Detect which cell encompasses the target text, then output its (X, Y) center coordinate. 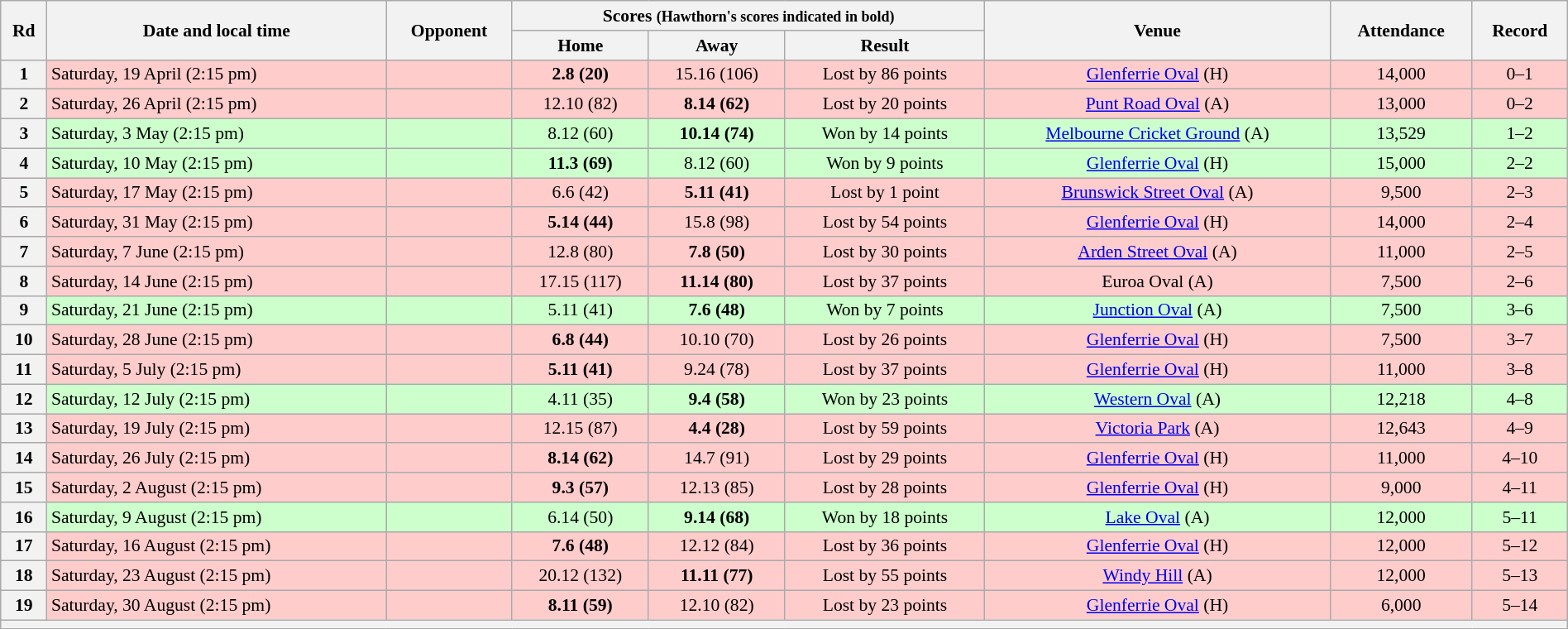
10.14 (74) (716, 134)
Scores (Hawthorn's scores indicated in bold) (748, 16)
12.8 (80) (581, 252)
Saturday, 26 July (2:15 pm) (217, 459)
4.11 (35) (581, 399)
4–11 (1520, 487)
Opponent (450, 30)
Lost by 54 points (885, 223)
14 (24, 459)
Saturday, 19 April (2:15 pm) (217, 74)
6 (24, 223)
5.14 (44) (581, 223)
9.14 (68) (716, 517)
16 (24, 517)
1 (24, 74)
Lost by 26 points (885, 340)
Saturday, 28 June (2:15 pm) (217, 340)
12,643 (1401, 429)
11.14 (80) (716, 281)
2.8 (20) (581, 74)
8 (24, 281)
3–6 (1520, 310)
5–11 (1520, 517)
Away (716, 46)
11 (24, 370)
Saturday, 26 April (2:15 pm) (217, 104)
9,500 (1401, 193)
19 (24, 606)
Victoria Park (A) (1158, 429)
Western Oval (A) (1158, 399)
15,000 (1401, 163)
5–12 (1520, 546)
Melbourne Cricket Ground (A) (1158, 134)
Euroa Oval (A) (1158, 281)
Saturday, 12 July (2:15 pm) (217, 399)
9.24 (78) (716, 370)
Lost by 20 points (885, 104)
Record (1520, 30)
Saturday, 14 June (2:15 pm) (217, 281)
Date and local time (217, 30)
Lost by 28 points (885, 487)
4–9 (1520, 429)
20.12 (132) (581, 576)
Lost by 1 point (885, 193)
Won by 14 points (885, 134)
15 (24, 487)
12 (24, 399)
Saturday, 23 August (2:15 pm) (217, 576)
15.8 (98) (716, 223)
Lost by 23 points (885, 606)
3–7 (1520, 340)
Saturday, 17 May (2:15 pm) (217, 193)
Won by 18 points (885, 517)
Saturday, 3 May (2:15 pm) (217, 134)
Brunswick Street Oval (A) (1158, 193)
8.11 (59) (581, 606)
9.3 (57) (581, 487)
6.14 (50) (581, 517)
5–13 (1520, 576)
Won by 23 points (885, 399)
4–10 (1520, 459)
Lost by 30 points (885, 252)
10 (24, 340)
Junction Oval (A) (1158, 310)
12.15 (87) (581, 429)
13,529 (1401, 134)
Rd (24, 30)
Lost by 86 points (885, 74)
6.6 (42) (581, 193)
Saturday, 10 May (2:15 pm) (217, 163)
7.8 (50) (716, 252)
Won by 9 points (885, 163)
5 (24, 193)
Venue (1158, 30)
7 (24, 252)
11.3 (69) (581, 163)
6,000 (1401, 606)
2–4 (1520, 223)
9,000 (1401, 487)
17.15 (117) (581, 281)
15.16 (106) (716, 74)
Lost by 55 points (885, 576)
1–2 (1520, 134)
6.8 (44) (581, 340)
Lost by 29 points (885, 459)
Lost by 36 points (885, 546)
4–8 (1520, 399)
13 (24, 429)
2–2 (1520, 163)
3 (24, 134)
Saturday, 19 July (2:15 pm) (217, 429)
Result (885, 46)
Attendance (1401, 30)
10.10 (70) (716, 340)
Saturday, 16 August (2:15 pm) (217, 546)
4 (24, 163)
17 (24, 546)
2–5 (1520, 252)
0–1 (1520, 74)
11.11 (77) (716, 576)
Saturday, 31 May (2:15 pm) (217, 223)
9.4 (58) (716, 399)
12.13 (85) (716, 487)
12,218 (1401, 399)
Won by 7 points (885, 310)
18 (24, 576)
Saturday, 21 June (2:15 pm) (217, 310)
Windy Hill (A) (1158, 576)
Arden Street Oval (A) (1158, 252)
4.4 (28) (716, 429)
Home (581, 46)
Lost by 59 points (885, 429)
2–3 (1520, 193)
Saturday, 5 July (2:15 pm) (217, 370)
2 (24, 104)
0–2 (1520, 104)
Saturday, 2 August (2:15 pm) (217, 487)
Saturday, 9 August (2:15 pm) (217, 517)
13,000 (1401, 104)
9 (24, 310)
14.7 (91) (716, 459)
3–8 (1520, 370)
12.12 (84) (716, 546)
Punt Road Oval (A) (1158, 104)
Lake Oval (A) (1158, 517)
5–14 (1520, 606)
2–6 (1520, 281)
Saturday, 7 June (2:15 pm) (217, 252)
Saturday, 30 August (2:15 pm) (217, 606)
